For the text-containing cell, return its midpoint in [x, y] coordinate format. 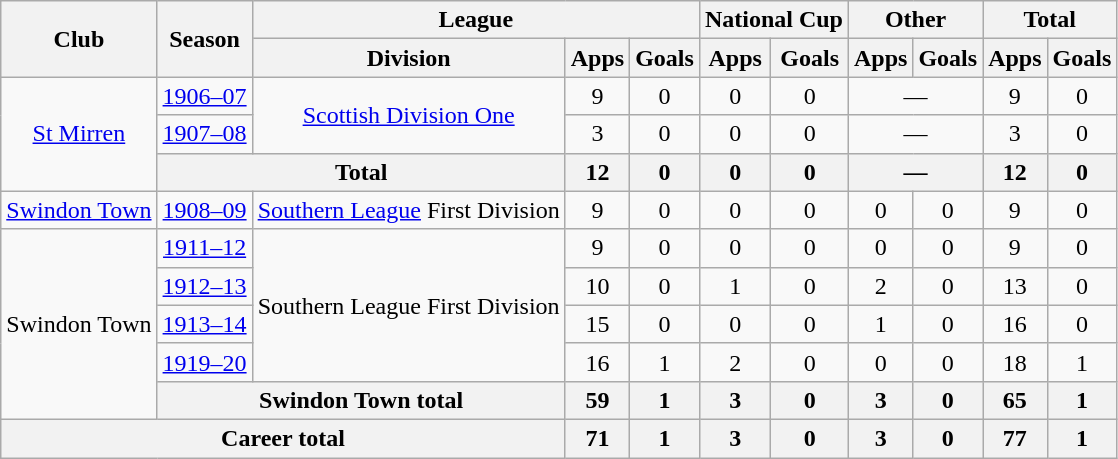
Season [204, 39]
1911–12 [204, 248]
59 [597, 400]
1919–20 [204, 362]
65 [1015, 400]
1907–08 [204, 134]
71 [597, 438]
Scottish Division One [408, 115]
Career total [283, 438]
1908–09 [204, 210]
1906–07 [204, 96]
15 [597, 324]
13 [1015, 286]
18 [1015, 362]
1912–13 [204, 286]
Swindon Town total [361, 400]
National Cup [774, 20]
St Mirren [79, 134]
77 [1015, 438]
Other [915, 20]
Division [408, 58]
League [476, 20]
Club [79, 39]
1913–14 [204, 324]
10 [597, 286]
